Find where the given text appears and provide that cell's center as [X, Y] coordinate. 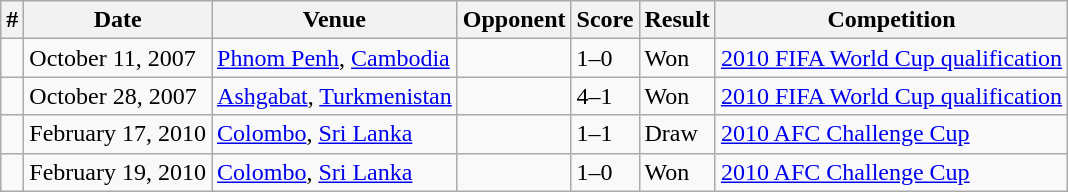
Competition [891, 20]
1–1 [605, 134]
February 17, 2010 [118, 134]
# [12, 20]
Phnom Penh, Cambodia [335, 58]
Result [677, 20]
4–1 [605, 96]
Score [605, 20]
February 19, 2010 [118, 172]
Date [118, 20]
October 28, 2007 [118, 96]
Draw [677, 134]
Venue [335, 20]
Ashgabat, Turkmenistan [335, 96]
Opponent [514, 20]
October 11, 2007 [118, 58]
